Search for the cell housing the specified text and yield its (X, Y) center coordinate. 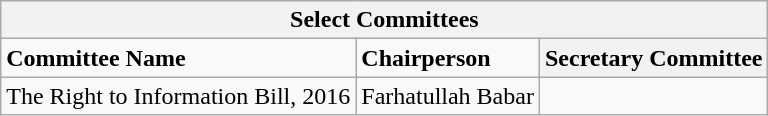
The Right to Information Bill, 2016 (178, 96)
Chairperson (448, 58)
Committee Name (178, 58)
Select Committees (384, 20)
Farhatullah Babar (448, 96)
Secretary Committee (654, 58)
